Output the [x, y] coordinate of the center of the cell containing the given text.  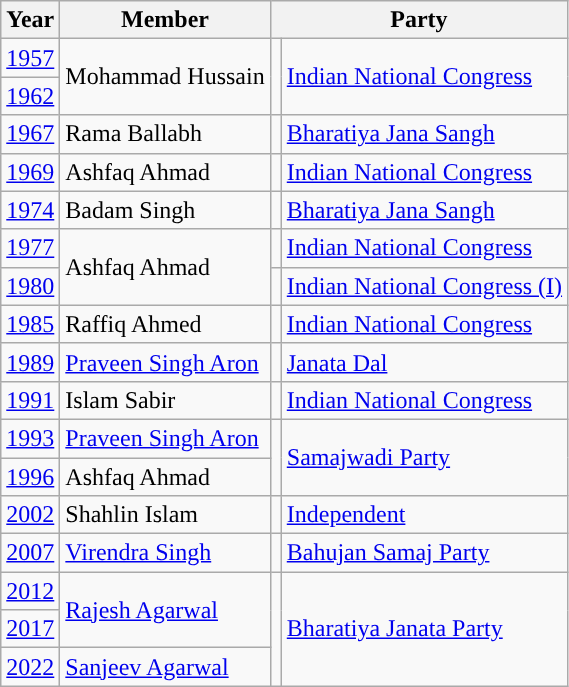
1957 [30, 58]
Virendra Singh [165, 553]
Samajwadi Party [424, 457]
Janata Dal [424, 362]
1967 [30, 134]
Rajesh Agarwal [165, 610]
1977 [30, 248]
Islam Sabir [165, 400]
2017 [30, 629]
2012 [30, 591]
Shahlin Islam [165, 515]
Bharatiya Janata Party [424, 629]
1985 [30, 324]
Badam Singh [165, 210]
1962 [30, 96]
Party [418, 20]
1989 [30, 362]
Sanjeev Agarwal [165, 667]
Indian National Congress (I) [424, 286]
Mohammad Hussain [165, 77]
2007 [30, 553]
1969 [30, 172]
Raffiq Ahmed [165, 324]
2022 [30, 667]
Member [165, 20]
1980 [30, 286]
Bahujan Samaj Party [424, 553]
2002 [30, 515]
Year [30, 20]
Independent [424, 515]
1974 [30, 210]
1996 [30, 477]
1993 [30, 438]
Rama Ballabh [165, 134]
1991 [30, 400]
